Return [X, Y] of the center of cell containing provided text 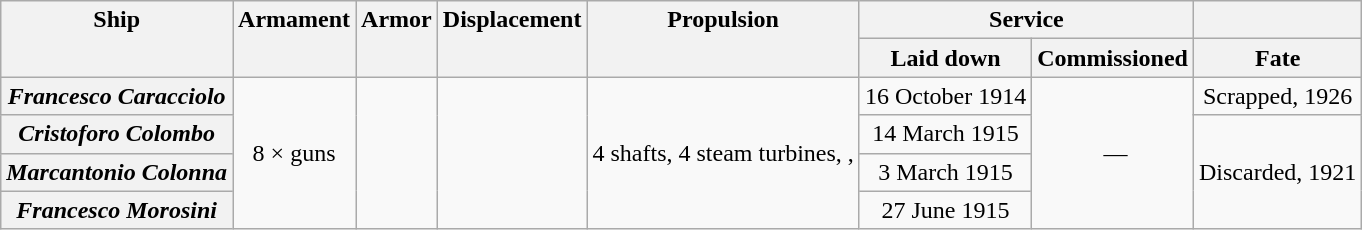
Ship [117, 39]
16 October 1914 [945, 96]
Francesco Caracciolo [117, 96]
— [1113, 153]
Laid down [945, 58]
Discarded, 1921 [1277, 172]
4 shafts, 4 steam turbines, , [723, 153]
Cristoforo Colombo [117, 134]
Service [1026, 20]
Francesco Morosini [117, 210]
Commissioned [1113, 58]
8 × guns [294, 153]
Armament [294, 39]
27 June 1915 [945, 210]
3 March 1915 [945, 172]
Propulsion [723, 39]
Armor [397, 39]
Marcantonio Colonna [117, 172]
14 March 1915 [945, 134]
Fate [1277, 58]
Displacement [512, 39]
Scrapped, 1926 [1277, 96]
